Identify which cell holds the provided text, then report its [x, y] central coordinate. 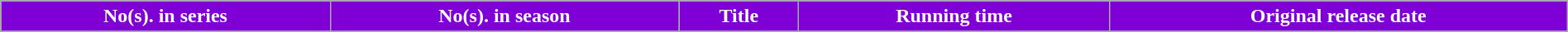
Title [739, 16]
No(s). in series [165, 16]
Original release date [1338, 16]
Running time [954, 16]
No(s). in season [504, 16]
